Locate the cell with the specified text and output its (X, Y) center coordinate. 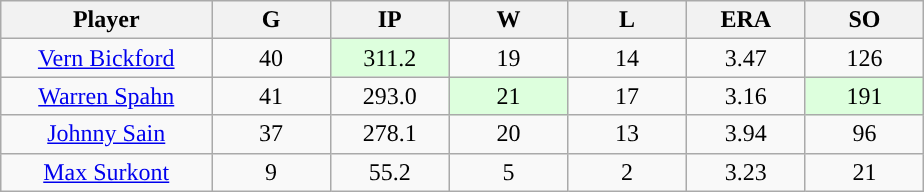
55.2 (390, 172)
Johnny Sain (106, 134)
126 (864, 58)
3.94 (746, 134)
191 (864, 96)
40 (272, 58)
ERA (746, 20)
Vern Bickford (106, 58)
13 (628, 134)
20 (508, 134)
14 (628, 58)
41 (272, 96)
Max Surkont (106, 172)
293.0 (390, 96)
L (628, 20)
3.16 (746, 96)
37 (272, 134)
3.23 (746, 172)
9 (272, 172)
W (508, 20)
278.1 (390, 134)
3.47 (746, 58)
SO (864, 20)
G (272, 20)
17 (628, 96)
96 (864, 134)
2 (628, 172)
IP (390, 20)
19 (508, 58)
5 (508, 172)
Warren Spahn (106, 96)
311.2 (390, 58)
Player (106, 20)
